Scan for the cell matching the given text and deliver its [X, Y] coordinate at center. 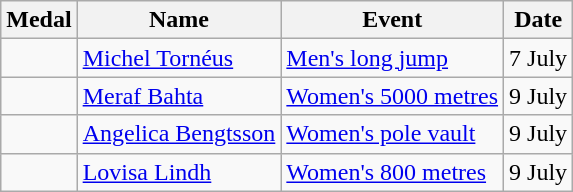
Date [538, 20]
7 July [538, 58]
Medal [39, 20]
Name [179, 20]
Women's 800 metres [392, 172]
Men's long jump [392, 58]
Lovisa Lindh [179, 172]
Women's 5000 metres [392, 96]
Women's pole vault [392, 134]
Michel Tornéus [179, 58]
Angelica Bengtsson [179, 134]
Meraf Bahta [179, 96]
Event [392, 20]
